Provide the (x, y) coordinate of the cell's center where the given text is located.  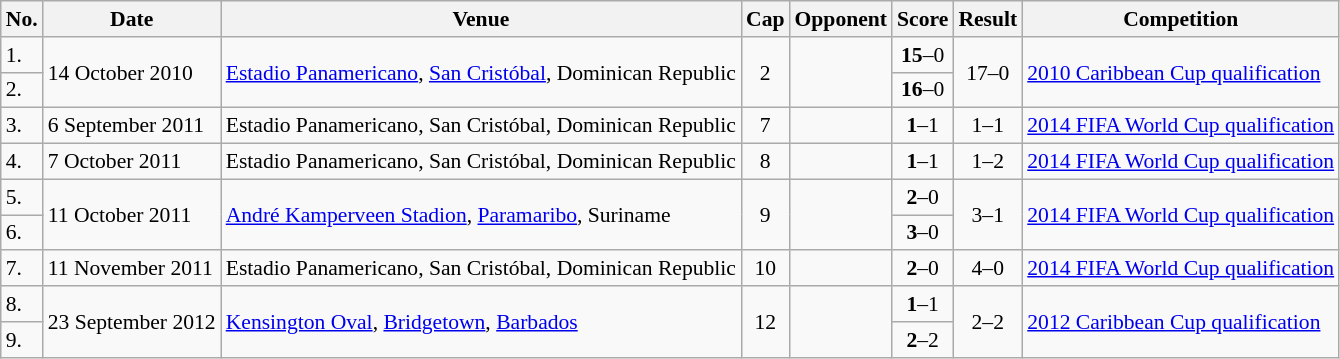
8 (766, 162)
11 November 2011 (132, 269)
1–2 (988, 162)
André Kamperveen Stadion, Paramaribo, Suriname (481, 214)
Score (922, 19)
4. (22, 162)
11 October 2011 (132, 214)
3–1 (988, 214)
1. (22, 55)
17–0 (988, 72)
8. (22, 304)
5. (22, 197)
Competition (1180, 19)
2012 Caribbean Cup qualification (1180, 322)
Cap (766, 19)
10 (766, 269)
15–0 (922, 55)
14 October 2010 (132, 72)
Opponent (842, 19)
2. (22, 90)
12 (766, 322)
7 (766, 126)
Venue (481, 19)
6. (22, 233)
No. (22, 19)
9 (766, 214)
Kensington Oval, Bridgetown, Barbados (481, 322)
3–0 (922, 233)
6 September 2011 (132, 126)
3. (22, 126)
Result (988, 19)
16–0 (922, 90)
23 September 2012 (132, 322)
2010 Caribbean Cup qualification (1180, 72)
Date (132, 19)
2 (766, 72)
7 October 2011 (132, 162)
7. (22, 269)
9. (22, 340)
4–0 (988, 269)
